Determine the (X, Y) coordinate at the center of the cell enclosing the given text.  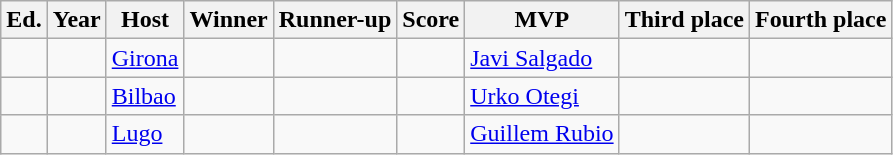
Runner-up (335, 20)
Score (431, 20)
Urko Otegi (542, 96)
Host (145, 20)
Lugo (145, 134)
Ed. (24, 20)
MVP (542, 20)
Fourth place (821, 20)
Winner (228, 20)
Girona (145, 58)
Third place (684, 20)
Javi Salgado (542, 58)
Bilbao (145, 96)
Year (76, 20)
Guillem Rubio (542, 134)
